Locate the cell with the specified text and output its [x, y] center coordinate. 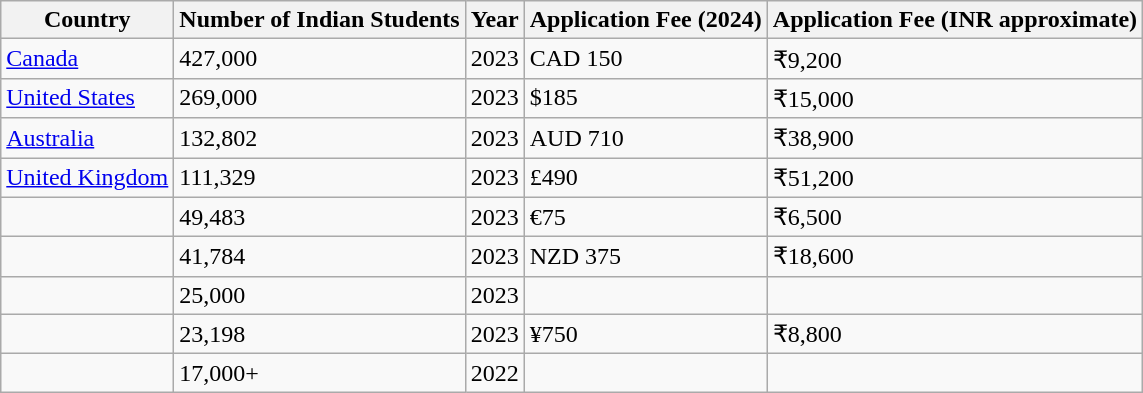
427,000 [320, 59]
₹38,900 [954, 138]
₹15,000 [954, 98]
17,000+ [320, 373]
25,000 [320, 295]
Number of Indian Students [320, 20]
Country [88, 20]
23,198 [320, 334]
₹6,500 [954, 217]
41,784 [320, 257]
₹51,200 [954, 178]
Application Fee (2024) [646, 20]
CAD 150 [646, 59]
United States [88, 98]
Year [494, 20]
NZD 375 [646, 257]
€75 [646, 217]
49,483 [320, 217]
United Kingdom [88, 178]
2022 [494, 373]
111,329 [320, 178]
AUD 710 [646, 138]
132,802 [320, 138]
£490 [646, 178]
₹9,200 [954, 59]
$185 [646, 98]
¥750 [646, 334]
Canada [88, 59]
₹18,600 [954, 257]
₹8,800 [954, 334]
Application Fee (INR approximate) [954, 20]
Australia [88, 138]
269,000 [320, 98]
